Search for the cell housing the specified text and yield its [X, Y] center coordinate. 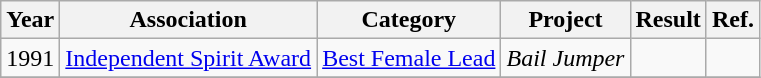
Best Female Lead [409, 58]
Category [409, 20]
Year [30, 20]
Association [188, 20]
Result [668, 20]
1991 [30, 58]
Bail Jumper [566, 58]
Project [566, 20]
Independent Spirit Award [188, 58]
Ref. [732, 20]
